Identify which cell holds the provided text, then report its [X, Y] central coordinate. 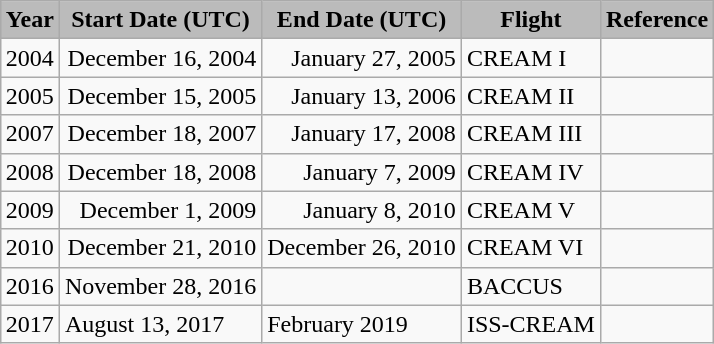
2007 [30, 134]
Reference [656, 20]
Start Date (UTC) [160, 20]
2016 [30, 286]
December 21, 2010 [160, 248]
December 26, 2010 [362, 248]
2005 [30, 96]
2010 [30, 248]
CREAM V [530, 210]
January 17, 2008 [362, 134]
CREAM VI [530, 248]
ISS-CREAM [530, 324]
Flight [530, 20]
CREAM IV [530, 172]
Year [30, 20]
CREAM I [530, 58]
December 16, 2004 [160, 58]
2008 [30, 172]
January 7, 2009 [362, 172]
February 2019 [362, 324]
CREAM II [530, 96]
January 13, 2006 [362, 96]
December 18, 2008 [160, 172]
2009 [30, 210]
BACCUS [530, 286]
2017 [30, 324]
August 13, 2017 [160, 324]
January 27, 2005 [362, 58]
CREAM III [530, 134]
January 8, 2010 [362, 210]
December 18, 2007 [160, 134]
End Date (UTC) [362, 20]
December 15, 2005 [160, 96]
November 28, 2016 [160, 286]
December 1, 2009 [160, 210]
2004 [30, 58]
